For the text-containing cell, return its midpoint in (x, y) coordinate format. 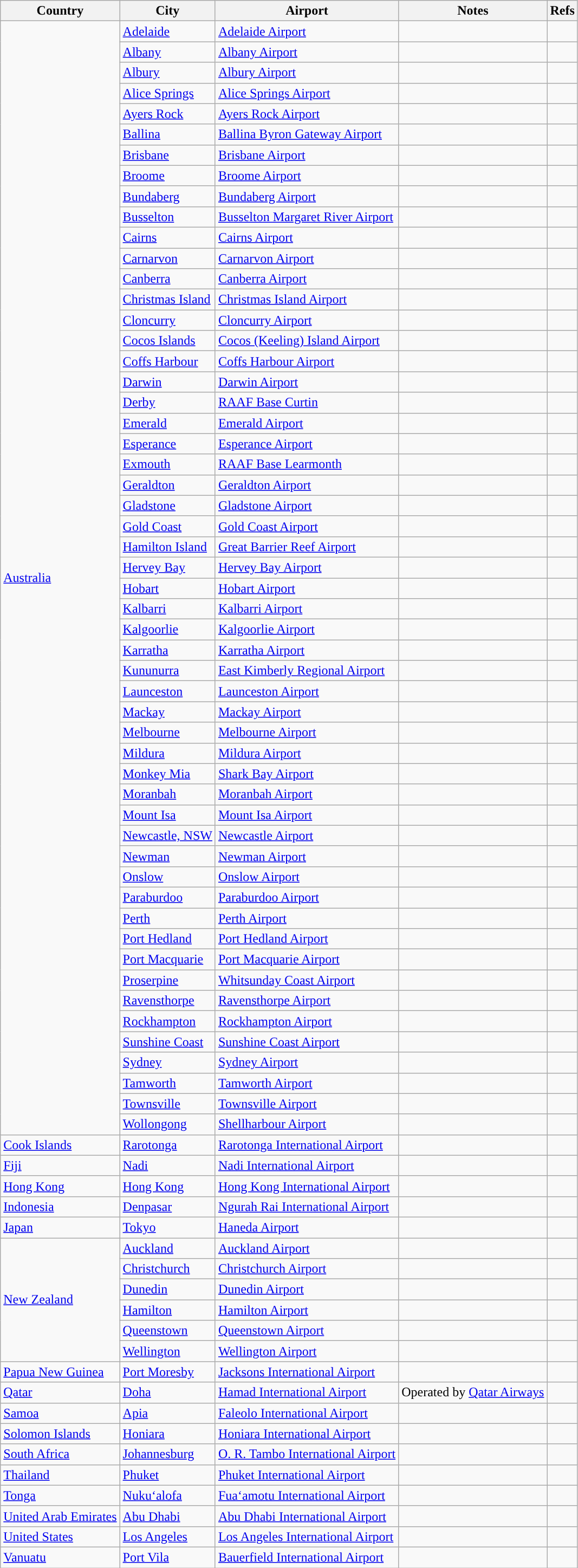
Monkey Mia (167, 774)
Great Barrier Reef Airport (307, 547)
Dunedin (167, 1290)
Brisbane (167, 155)
East Kimberly Regional Airport (307, 671)
Christchurch (167, 1269)
Ravensthorpe (167, 1001)
Thailand (60, 1475)
Bundaberg Airport (307, 196)
Carnarvon (167, 258)
Los Angeles (167, 1537)
Los Angeles International Airport (307, 1537)
Port Moresby (167, 1372)
Tonga (60, 1495)
Nukuʻalofa (167, 1495)
Alice Springs (167, 93)
Johannesburg (167, 1454)
Kalbarri Airport (307, 609)
Honiara (167, 1434)
Hamilton Airport (307, 1310)
Kalbarri (167, 609)
Hong Kong International Airport (307, 1186)
Canberra (167, 279)
Abu Dhabi International Airport (307, 1516)
New Zealand (60, 1299)
Mackay Airport (307, 712)
Sydney Airport (307, 1062)
Albury (167, 73)
Samoa (60, 1413)
Alice Springs Airport (307, 93)
Qatar (60, 1392)
Auckland (167, 1248)
Jacksons International Airport (307, 1372)
Albany Airport (307, 52)
Refs (562, 11)
Gold Coast (167, 526)
Hamilton (167, 1310)
Onslow (167, 877)
Kalgoorlie (167, 630)
Nadi (167, 1165)
Emerald (167, 423)
Gold Coast Airport (307, 526)
Townsville Airport (307, 1104)
Hervey Bay Airport (307, 567)
Honiara International Airport (307, 1434)
Apia (167, 1413)
South Africa (60, 1454)
Port Vila (167, 1557)
Fiji (60, 1165)
Melbourne Airport (307, 733)
Geraldton Airport (307, 485)
Doha (167, 1392)
Rockhampton (167, 1021)
Paraburdoo (167, 897)
Newcastle Airport (307, 835)
Broome Airport (307, 176)
Karratha Airport (307, 650)
Carnarvon Airport (307, 258)
United Arab Emirates (60, 1516)
Mackay (167, 712)
Busselton (167, 217)
Wellington Airport (307, 1351)
Proserpine (167, 980)
Karratha (167, 650)
Port Macquarie (167, 960)
Derby (167, 403)
Wellington (167, 1351)
Kununurra (167, 671)
Rarotonga (167, 1145)
Melbourne (167, 733)
Indonesia (60, 1207)
Hamad International Airport (307, 1392)
Haneda Airport (307, 1227)
Rockhampton Airport (307, 1021)
Ayers Rock Airport (307, 114)
Shellharbour Airport (307, 1124)
Port Hedland Airport (307, 939)
Geraldton (167, 485)
Darwin (167, 382)
Launceston Airport (307, 691)
Christchurch Airport (307, 1269)
Newcastle, NSW (167, 835)
City (167, 11)
Emerald Airport (307, 423)
Japan (60, 1227)
Gladstone (167, 506)
Mount Isa Airport (307, 815)
Notes (473, 11)
Christmas Island (167, 300)
Busselton Margaret River Airport (307, 217)
O. R. Tambo International Airport (307, 1454)
Christmas Island Airport (307, 300)
Darwin Airport (307, 382)
Vanuatu (60, 1557)
Paraburdoo Airport (307, 897)
Sunshine Coast (167, 1042)
Coffs Harbour (167, 361)
Esperance Airport (307, 444)
Adelaide Airport (307, 31)
Cocos (Keeling) Island Airport (307, 341)
Mildura (167, 753)
Albury Airport (307, 73)
Onslow Airport (307, 877)
Tokyo (167, 1227)
Ngurah Rai International Airport (307, 1207)
Dunedin Airport (307, 1290)
Moranbah Airport (307, 794)
Tamworth Airport (307, 1083)
Mildura Airport (307, 753)
Port Macquarie Airport (307, 960)
Cairns (167, 237)
Esperance (167, 444)
Abu Dhabi (167, 1516)
Wollongong (167, 1124)
Exmouth (167, 464)
Queenstown Airport (307, 1331)
Cocos Islands (167, 341)
Operated by Qatar Airways (473, 1392)
Townsville (167, 1104)
Phuket (167, 1475)
Ballina Byron Gateway Airport (307, 134)
Gladstone Airport (307, 506)
Brisbane Airport (307, 155)
Newman Airport (307, 856)
Ravensthorpe Airport (307, 1001)
Sunshine Coast Airport (307, 1042)
Bauerfield International Airport (307, 1557)
Hobart Airport (307, 588)
Hervey Bay (167, 567)
Shark Bay Airport (307, 774)
Perth (167, 918)
Australia (60, 578)
Country (60, 11)
Cook Islands (60, 1145)
Papua New Guinea (60, 1372)
Cloncurry Airport (307, 320)
Albany (167, 52)
Cloncurry (167, 320)
Ayers Rock (167, 114)
Perth Airport (307, 918)
Whitsunday Coast Airport (307, 980)
Broome (167, 176)
Hobart (167, 588)
Solomon Islands (60, 1434)
Tamworth (167, 1083)
Rarotonga International Airport (307, 1145)
Launceston (167, 691)
Auckland Airport (307, 1248)
Adelaide (167, 31)
Hamilton Island (167, 547)
Port Hedland (167, 939)
Ballina (167, 134)
Coffs Harbour Airport (307, 361)
Fuaʻamotu International Airport (307, 1495)
Bundaberg (167, 196)
Canberra Airport (307, 279)
Mount Isa (167, 815)
Queenstown (167, 1331)
United States (60, 1537)
Faleolo International Airport (307, 1413)
Denpasar (167, 1207)
Phuket International Airport (307, 1475)
Airport (307, 11)
Moranbah (167, 794)
Newman (167, 856)
Sydney (167, 1062)
Kalgoorlie Airport (307, 630)
RAAF Base Curtin (307, 403)
RAAF Base Learmonth (307, 464)
Nadi International Airport (307, 1165)
Cairns Airport (307, 237)
